Locate the cell with the specified text and output its [x, y] center coordinate. 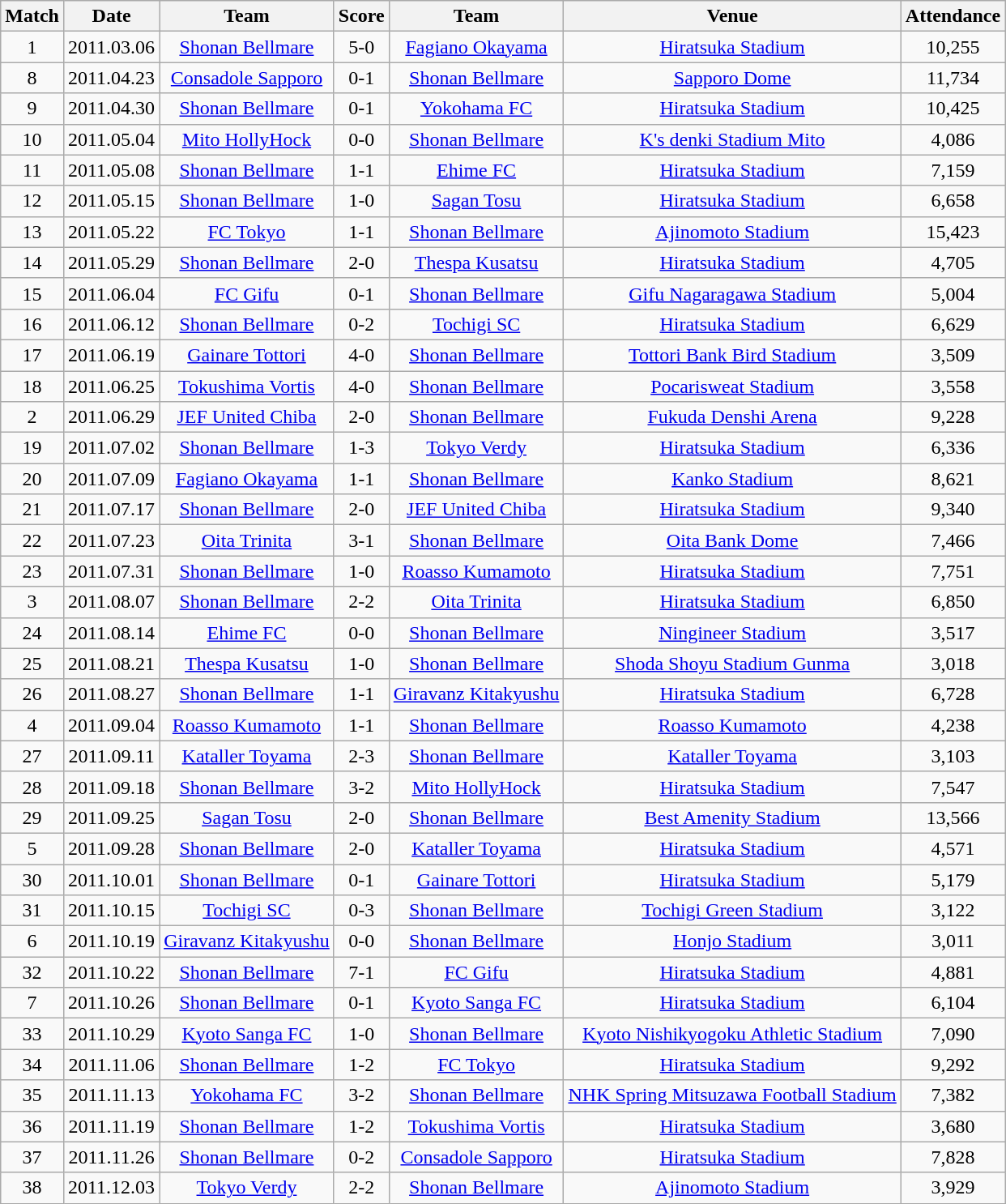
2011.09.25 [111, 818]
Best Amenity Stadium [732, 818]
18 [32, 386]
6,850 [953, 602]
7,466 [953, 540]
16 [32, 324]
19 [32, 448]
6,104 [953, 1003]
2011.09.28 [111, 848]
2011.09.18 [111, 787]
Gifu Nagaragawa Stadium [732, 293]
2011.09.11 [111, 756]
Kanko Stadium [732, 479]
6,629 [953, 324]
2011.06.29 [111, 417]
35 [32, 1095]
K's denki Stadium Mito [732, 139]
2011.05.15 [111, 201]
1-3 [361, 448]
38 [32, 1188]
2011.08.21 [111, 664]
2011.07.02 [111, 448]
2011.10.19 [111, 941]
7,751 [953, 571]
6,658 [953, 201]
Kyoto Nishikyogoku Athletic Stadium [732, 1034]
2011.05.29 [111, 263]
4,705 [953, 263]
21 [32, 510]
9 [32, 109]
2011.04.30 [111, 109]
34 [32, 1065]
3,018 [953, 664]
Ningineer Stadium [732, 633]
5-0 [361, 47]
Tochigi Green Stadium [732, 911]
8 [32, 78]
31 [32, 911]
2011.05.04 [111, 139]
3,509 [953, 355]
3,680 [953, 1126]
6 [32, 941]
2011.07.23 [111, 540]
2011.11.26 [111, 1157]
30 [32, 879]
2011.07.31 [111, 571]
2011.07.17 [111, 510]
25 [32, 664]
2011.06.19 [111, 355]
37 [32, 1157]
6,336 [953, 448]
2011.11.06 [111, 1065]
8,621 [953, 479]
2011.03.06 [111, 47]
7,828 [953, 1157]
Date [111, 16]
3,122 [953, 911]
4,571 [953, 848]
3 [32, 602]
2011.10.26 [111, 1003]
2011.08.07 [111, 602]
2011.10.15 [111, 911]
Honjo Stadium [732, 941]
2 [32, 417]
11 [32, 170]
Tottori Bank Bird Stadium [732, 355]
7-1 [361, 972]
10 [32, 139]
4 [32, 725]
3,103 [953, 756]
2011.07.09 [111, 479]
5,179 [953, 879]
5,004 [953, 293]
2011.06.04 [111, 293]
4,086 [953, 139]
10,255 [953, 47]
Fukuda Denshi Arena [732, 417]
2011.11.13 [111, 1095]
7,159 [953, 170]
32 [32, 972]
Venue [732, 16]
6,728 [953, 694]
Attendance [953, 16]
29 [32, 818]
2011.10.29 [111, 1034]
24 [32, 633]
36 [32, 1126]
2011.11.19 [111, 1126]
4,881 [953, 972]
Sapporo Dome [732, 78]
11,734 [953, 78]
Shoda Shoyu Stadium Gunma [732, 664]
Pocarisweat Stadium [732, 386]
7,090 [953, 1034]
28 [32, 787]
23 [32, 571]
9,292 [953, 1065]
7 [32, 1003]
15,423 [953, 232]
1 [32, 47]
2011.06.25 [111, 386]
Score [361, 16]
9,340 [953, 510]
2011.05.22 [111, 232]
22 [32, 540]
4,238 [953, 725]
2011.10.01 [111, 879]
17 [32, 355]
2011.05.08 [111, 170]
5 [32, 848]
2011.06.12 [111, 324]
3,517 [953, 633]
15 [32, 293]
14 [32, 263]
26 [32, 694]
Oita Bank Dome [732, 540]
2011.04.23 [111, 78]
2011.12.03 [111, 1188]
2-3 [361, 756]
3-1 [361, 540]
3,558 [953, 386]
3,011 [953, 941]
7,547 [953, 787]
10,425 [953, 109]
9,228 [953, 417]
33 [32, 1034]
0-3 [361, 911]
3,929 [953, 1188]
13,566 [953, 818]
2011.08.14 [111, 633]
NHK Spring Mitsuzawa Football Stadium [732, 1095]
2011.10.22 [111, 972]
12 [32, 201]
2011.08.27 [111, 694]
2011.09.04 [111, 725]
13 [32, 232]
7,382 [953, 1095]
Match [32, 16]
20 [32, 479]
27 [32, 756]
